Return the [x, y] coordinate for the center point of the cell that contains the specified text.  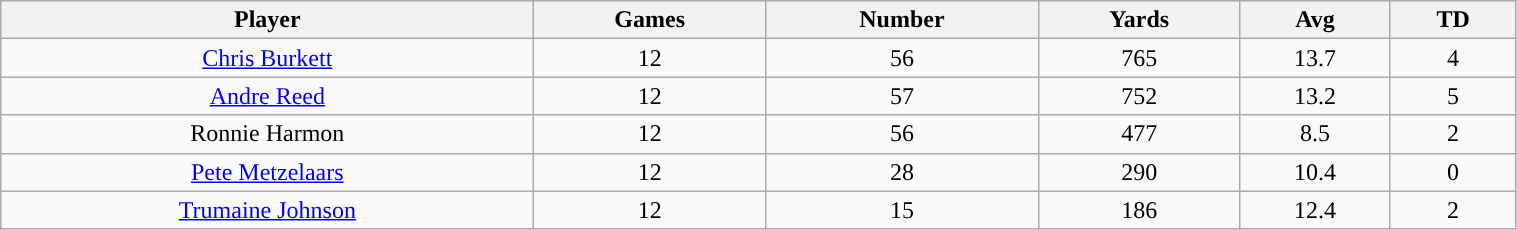
13.2 [1315, 96]
13.7 [1315, 58]
290 [1138, 172]
5 [1453, 96]
Number [902, 20]
15 [902, 210]
Trumaine Johnson [268, 210]
57 [902, 96]
Avg [1315, 20]
Yards [1138, 20]
4 [1453, 58]
Ronnie Harmon [268, 134]
Andre Reed [268, 96]
28 [902, 172]
10.4 [1315, 172]
Pete Metzelaars [268, 172]
12.4 [1315, 210]
8.5 [1315, 134]
Games [650, 20]
0 [1453, 172]
TD [1453, 20]
477 [1138, 134]
186 [1138, 210]
765 [1138, 58]
Chris Burkett [268, 58]
752 [1138, 96]
Player [268, 20]
